Scan for the cell matching the given text and deliver its (x, y) coordinate at center. 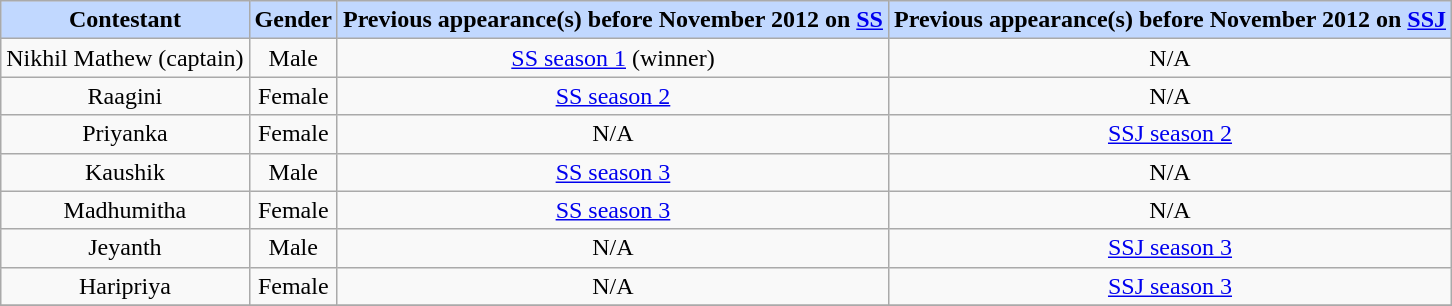
Previous appearance(s) before November 2012 on SS (612, 20)
Previous appearance(s) before November 2012 on SSJ (1170, 20)
Contestant (125, 20)
Gender (293, 20)
Nikhil Mathew (captain) (125, 58)
SSJ season 2 (1170, 134)
Priyanka (125, 134)
SS season 1 (winner) (612, 58)
Madhumitha (125, 210)
Jeyanth (125, 248)
Kaushik (125, 172)
Haripriya (125, 286)
Raagini (125, 96)
SS season 2 (612, 96)
